From the cell containing the given text, extract its center point as [x, y] coordinate. 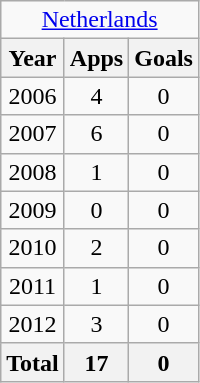
4 [96, 96]
Netherlands [100, 20]
Year [33, 58]
2012 [33, 324]
2009 [33, 210]
2008 [33, 172]
17 [96, 362]
2 [96, 248]
Apps [96, 58]
Goals [164, 58]
2006 [33, 96]
3 [96, 324]
2007 [33, 134]
6 [96, 134]
Total [33, 362]
2011 [33, 286]
2010 [33, 248]
